Determine the (x, y) coordinate at the center of the cell enclosing the given text.  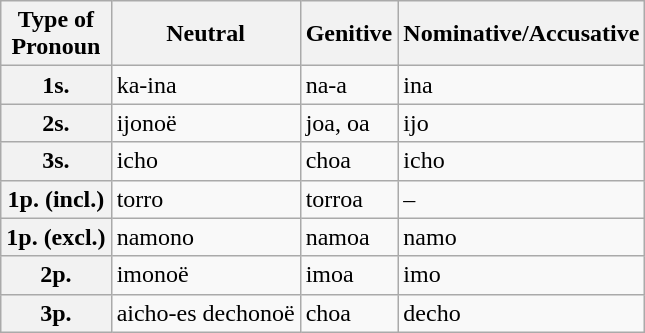
joa, oa (349, 123)
Type of Pronoun (56, 34)
3s. (56, 161)
2s. (56, 123)
aicho-es dechonoë (206, 313)
na-a (349, 85)
Nominative/Accusative (522, 34)
1p. (incl.) (56, 199)
decho (522, 313)
namoa (349, 237)
1s. (56, 85)
namono (206, 237)
3p. (56, 313)
imo (522, 275)
ka-ina (206, 85)
1p. (excl.) (56, 237)
torroa (349, 199)
Genitive (349, 34)
ijonoë (206, 123)
Neutral (206, 34)
– (522, 199)
torro (206, 199)
2p. (56, 275)
ijo (522, 123)
imonoë (206, 275)
imoa (349, 275)
ina (522, 85)
namo (522, 237)
